Identify which cell holds the provided text, then report its (X, Y) central coordinate. 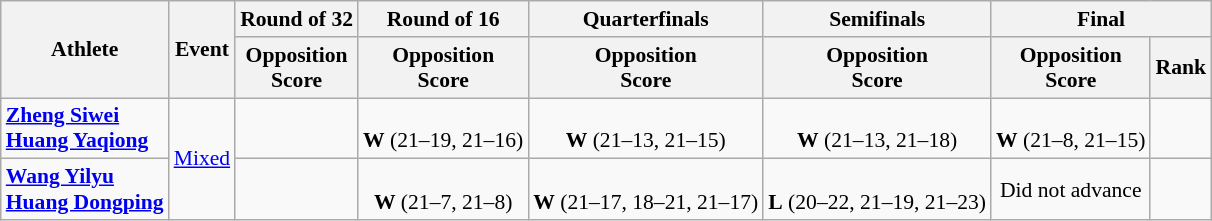
Mixed (202, 159)
W (21–8, 21–15) (1070, 128)
Round of 32 (296, 19)
Event (202, 50)
W (21–13, 21–18) (877, 128)
W (21–17, 18–21, 21–17) (646, 190)
W (21–7, 21–8) (443, 190)
W (21–13, 21–15) (646, 128)
Round of 16 (443, 19)
Rank (1180, 68)
Final (1101, 19)
W (21–19, 21–16) (443, 128)
L (20–22, 21–19, 21–23) (877, 190)
Zheng Siwei Huang Yaqiong (85, 128)
Semifinals (877, 19)
Athlete (85, 50)
Did not advance (1070, 190)
Quarterfinals (646, 19)
Wang Yilyu Huang Dongping (85, 190)
